Output the (x, y) coordinate of the center of the cell containing the given text.  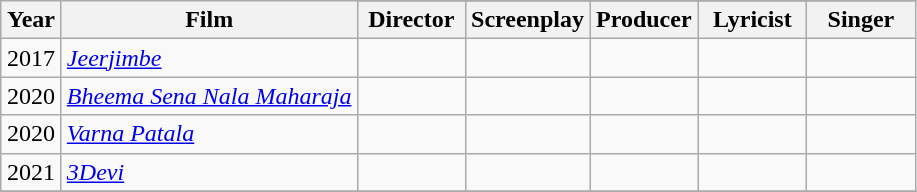
Jeerjimbe (209, 58)
Year (32, 20)
Director (412, 20)
2017 (32, 58)
Lyricist (752, 20)
Varna Patala (209, 134)
3Devi (209, 172)
Singer (862, 20)
2021 (32, 172)
Bheema Sena Nala Maharaja (209, 96)
Producer (644, 20)
Screenplay (528, 20)
Film (209, 20)
